Output the (X, Y) coordinate of the center of the cell containing the given text.  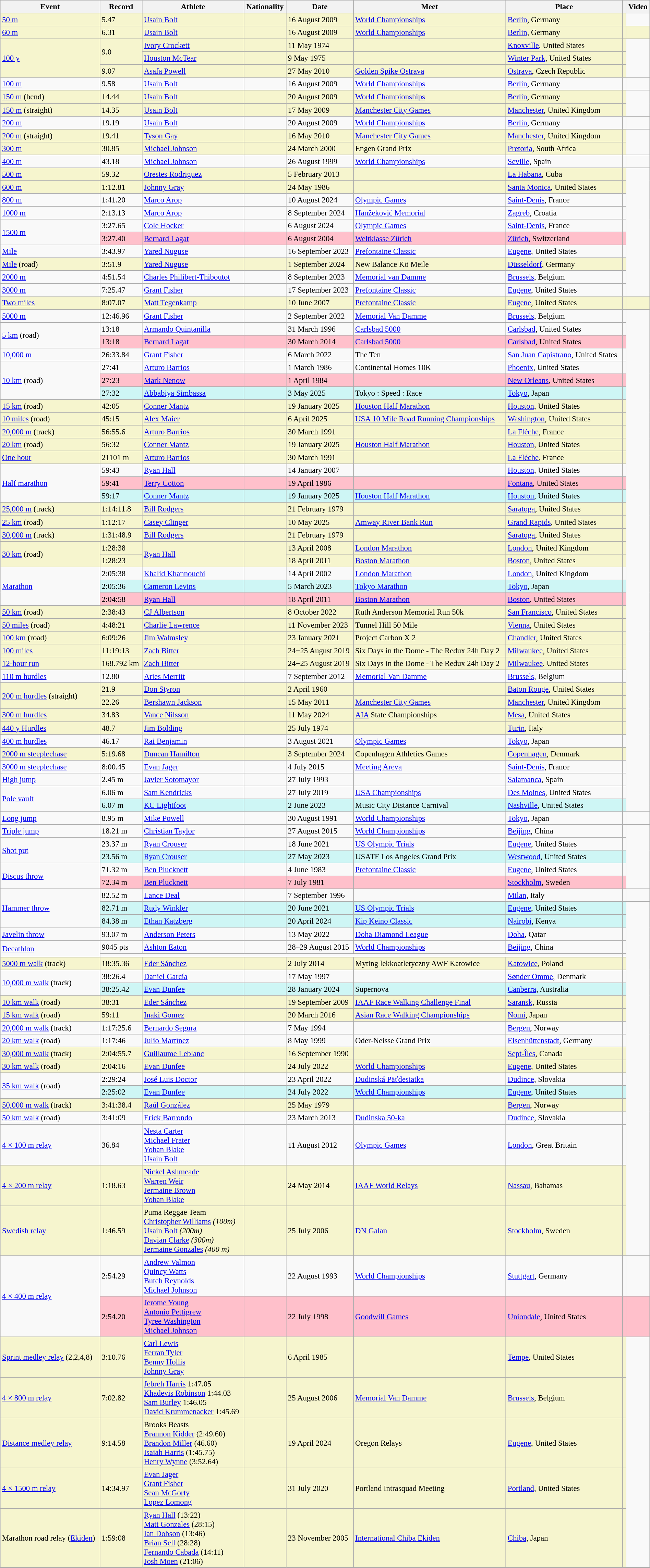
Uniondale, United States (564, 1317)
7 September 2012 (320, 677)
Jim Bolding (193, 728)
Casey Clinger (193, 522)
Ashton Eaton (193, 947)
USA Championships (430, 792)
72.34 m (121, 882)
Julio Martínez (193, 1041)
3 August 2021 (320, 741)
Dudinska 50-ka (430, 1118)
Matt Tegenkamp (193, 303)
Evan Jager (193, 767)
Des Moines, United States (564, 792)
25,000 m (track) (50, 509)
10 May 2025 (320, 522)
Goodwill Games (430, 1317)
San Juan Capistrano, United States (564, 355)
Hammer throw (50, 909)
Canberra, Australia (564, 989)
8:07.07 (121, 303)
KC Lightfoot (193, 805)
Place (564, 7)
Terry Cotton (193, 483)
Brooks BeastsBrannon Kidder (2:49.60)Brandon Miller (46.60)Isaiah Harris (1:45.75)Henry Wynne (3:52.64) (193, 1443)
Athlete (193, 7)
14.44 (121, 97)
New Balance Kö Meile (430, 264)
200 m hurdles (straight) (50, 695)
Nickel AshmeadeWarren WeirJermaine BrownYohan Blake (193, 1185)
1:46.59 (121, 1231)
6 April 1985 (320, 1357)
Nomi, Japan (564, 1015)
38:26.4 (121, 976)
21101 m (121, 458)
Golden Spike Ostrava (430, 71)
50,000 m walk (track) (50, 1105)
24 May 2014 (320, 1185)
200 m (straight) (50, 136)
48.7 (121, 728)
10 km (road) (50, 380)
Jebreh Harris 1:47.05Khadevis Robinson 1:44.03Sam Burley 1:46.05David Krummenacker 1:45.69 (193, 1398)
20 km walk (road) (50, 1041)
Jerome YoungAntonio PettigrewTyree WashingtonMichael Johnson (193, 1317)
Zürich, Switzerland (564, 239)
Rai Benjamin (193, 741)
20 km (road) (50, 445)
8:00.45 (121, 767)
2:05:36 (121, 587)
42:05 (121, 406)
400 m hurdles (50, 741)
Sprint medley relay (2,2,4,8) (50, 1357)
USATF Los Angeles Grand Prix (430, 857)
Bernardo Segura (193, 1028)
26:33.84 (121, 355)
27:41 (121, 368)
45:15 (121, 419)
200 m (50, 123)
1 September 2024 (320, 264)
Mile (road) (50, 264)
3:43.97 (121, 251)
Video (638, 7)
9.58 (121, 84)
Mesa, United States (564, 715)
Two miles (50, 303)
46.17 (121, 741)
10 August 2024 (320, 200)
59.32 (121, 174)
Daniel García (193, 976)
27 May 2023 (320, 857)
London, Great Britain (564, 1145)
6 March 2022 (320, 355)
440 y Hurdles (50, 728)
Doha, Qatar (564, 934)
5:19.68 (121, 754)
Mile (50, 251)
Tyson Gay (193, 136)
Sept-Îles, Canada (564, 1054)
Jim Walmsley (193, 638)
3:41:09 (121, 1118)
18:35.36 (121, 963)
4 July 2015 (320, 767)
IAAF Race Walking Challenge Final (430, 1002)
Nairobi, Kenya (564, 921)
Chiba, Japan (564, 1538)
25 km (road) (50, 522)
Dudinská Päťdesiatka (430, 1079)
Abbabiya Simbassa (193, 393)
27 July 2019 (320, 792)
Mike Powell (193, 818)
150 m (bend) (50, 97)
30,000 m (track) (50, 535)
Armando Quintanilla (193, 329)
56:32 (121, 445)
26 August 1999 (320, 161)
Santa Monica, United States (564, 187)
1:41.20 (121, 200)
12.80 (121, 677)
CJ Albertson (193, 612)
Sønder Omme, Denmark (564, 976)
12:46.96 (121, 316)
1:31:48.9 (121, 535)
Discus throw (50, 876)
Marathon road relay (Ekiden) (50, 1538)
Portland, United States (564, 1488)
Long jump (50, 818)
Chandler, United States (564, 638)
Christian Taylor (193, 831)
Meeting Areva (430, 767)
6.07 m (121, 805)
Distance medley relay (50, 1443)
2 April 1960 (320, 689)
2 July 2014 (320, 963)
5.47 (121, 20)
Inaki Gomez (193, 1015)
3:41:38.4 (121, 1105)
Tokyo Marathon (430, 587)
28 January 2024 (320, 989)
9.07 (121, 71)
19.41 (121, 136)
10,000 m walk (track) (50, 983)
400 m (50, 161)
1:14:11.8 (121, 509)
Decathlon (50, 949)
High jump (50, 780)
Nassau, Bahamas (564, 1185)
Myting lekkoatletyczny AWF Katowice (430, 963)
Nesta CarterMichael FraterYohan BlakeUsain Bolt (193, 1145)
150 m (straight) (50, 110)
2:54.29 (121, 1276)
Westwood, United States (564, 857)
Ruth Anderson Memorial Run 50k (430, 612)
Pretoria, South Africa (564, 148)
3000 m steeplechase (50, 767)
59:41 (121, 483)
3 May 2025 (320, 393)
Stuttgart, Germany (564, 1276)
100 km (road) (50, 638)
Tempe, United States (564, 1357)
AIA State Championships (430, 715)
31 July 2020 (320, 1488)
20,000 m walk (track) (50, 1028)
Kip Keino Classic (430, 921)
Marathon (50, 587)
1 April 1984 (320, 380)
100 y (50, 58)
Johnny Gray (193, 187)
30 km walk (road) (50, 1066)
15 km walk (road) (50, 1015)
International Chiba Ekiden (430, 1538)
Asian Race Walking Championships (430, 1015)
12-hour run (50, 664)
Charles Philibert-Thiboutot (193, 277)
Seville, Spain (564, 161)
Vienna, United States (564, 625)
14 April 2002 (320, 573)
6.06 m (121, 792)
10 km walk (road) (50, 1002)
23 March 2013 (320, 1118)
10 miles (road) (50, 419)
2:38:43 (121, 612)
Swedish relay (50, 1231)
20 June 2021 (320, 908)
Nashville, United States (564, 805)
50 km walk (road) (50, 1118)
14.35 (121, 110)
La Habana, Cuba (564, 174)
7:02.82 (121, 1398)
Lance Deal (193, 896)
José Luis Doctor (193, 1079)
5 March 2023 (320, 587)
23.56 m (121, 857)
Shot put (50, 850)
Weltklasse Zürich (430, 239)
Washington, United States (564, 419)
Triple jump (50, 831)
2000 m steeplechase (50, 754)
2:25:02 (121, 1092)
50 miles (road) (50, 625)
71.32 m (121, 870)
20 March 2016 (320, 1015)
13 May 2022 (320, 934)
2:54.20 (121, 1317)
10,000 m (50, 355)
300 m hurdles (50, 715)
1:12.81 (121, 187)
24 May 1986 (320, 187)
1:18.63 (121, 1185)
4 June 1983 (320, 870)
6 August 2004 (320, 239)
Bershawn Jackson (193, 702)
Rudy Winkler (193, 908)
Portland Intrasquad Meeting (430, 1488)
31 March 1996 (320, 329)
9 May 1975 (320, 58)
Asafa Powell (193, 71)
One hour (50, 458)
25 August 2006 (320, 1398)
Cole Hocker (193, 226)
168.792 km (121, 664)
Event (50, 7)
IAAF World Relays (430, 1185)
17 May 2009 (320, 110)
82.71 m (121, 908)
59:17 (121, 496)
Cameron Levins (193, 587)
Mark Nenow (193, 380)
11 August 2012 (320, 1145)
Anderson Peters (193, 934)
DN Galan (430, 1231)
Nationality (265, 7)
4:48:21 (121, 625)
50 m (50, 20)
Khalid Khannouchi (193, 573)
4 × 800 m relay (50, 1398)
59:43 (121, 470)
59:11 (121, 1015)
27 May 2010 (320, 71)
84.38 m (121, 921)
2000 m (50, 277)
100 m (50, 84)
23 April 2022 (320, 1079)
Copenhagen Athletics Games (430, 754)
1:28:23 (121, 560)
9045 pts (121, 947)
100 miles (50, 651)
24 March 2000 (320, 148)
8 May 1999 (320, 1041)
Oregon Relays (430, 1443)
25 July 2006 (320, 1231)
Aries Merritt (193, 677)
Baton Rouge, United States (564, 689)
1 March 1986 (320, 368)
Vance Nilsson (193, 715)
Grand Rapids, United States (564, 522)
4 × 100 m relay (50, 1145)
82.52 m (121, 896)
27 July 1993 (320, 780)
USA 10 Mile Road Running Championships (430, 419)
Copenhagen, Denmark (564, 754)
8 October 2022 (320, 612)
New Orleans, United States (564, 380)
38:25.42 (121, 989)
11 November 2023 (320, 625)
14 January 2007 (320, 470)
Hanžeković Memorial (430, 213)
Charlie Lawrence (193, 625)
Continental Homes 10K (430, 368)
16 September 1990 (320, 1054)
2:04:16 (121, 1066)
4 × 200 m relay (50, 1185)
1:17:46 (121, 1041)
Record (121, 7)
Duncan Hamilton (193, 754)
600 m (50, 187)
Salamanca, Spain (564, 780)
17 May 1997 (320, 976)
Supernova (430, 989)
15 km (road) (50, 406)
Guillaume Leblanc (193, 1054)
Carl LewisFerran TylerBenny HollisJohnny Gray (193, 1357)
19 April 2024 (320, 1443)
6.31 (121, 33)
9:14.58 (121, 1443)
5000 m (50, 316)
3:51.9 (121, 264)
Fontana, United States (564, 483)
22 August 1993 (320, 1276)
16 September 2023 (320, 251)
Tokyo : Speed : Race (430, 393)
2:29:24 (121, 1079)
5 February 2013 (320, 174)
18.21 m (121, 831)
3:27.40 (121, 239)
3 September 2024 (320, 754)
60 m (50, 33)
Ostrava, Czech Republic (564, 71)
300 m (50, 148)
23 November 2005 (320, 1538)
Knoxville, United States (564, 46)
Puma Reggae TeamChristopher Williams (100m)Usain Bolt (200m)Davian Clarke (300m)Jermaine Gonzales (400 m) (193, 1231)
Don Styron (193, 689)
6 April 2025 (320, 419)
Winter Park, United States (564, 58)
Engen Grand Prix (430, 148)
8 September 2024 (320, 213)
San Francisco, United States (564, 612)
Doha Diamond League (430, 934)
3:10.76 (121, 1357)
25 May 1979 (320, 1105)
2.45 m (121, 780)
19 September 2009 (320, 1002)
2:04:55.7 (121, 1054)
The Ten (430, 355)
1:59:08 (121, 1538)
6 August 2024 (320, 226)
22 July 1998 (320, 1317)
36.84 (121, 1145)
7 May 1994 (320, 1028)
2 September 2022 (320, 316)
Düsseldorf, Germany (564, 264)
Phoenix, United States (564, 368)
30 August 1991 (320, 818)
500 m (50, 174)
19 April 1986 (320, 483)
20,000 m (track) (50, 432)
16 May 2010 (320, 136)
Music City Distance Carnival (430, 805)
9.0 (121, 52)
35 km walk (road) (50, 1086)
7 September 1996 (320, 896)
27:23 (121, 380)
22.26 (121, 702)
4:51.54 (121, 277)
34.83 (121, 715)
Alex Maier (193, 419)
5000 m walk (track) (50, 963)
2:04:58 (121, 599)
10 June 2007 (320, 303)
23 January 2021 (320, 638)
1500 m (50, 232)
Memorial van Damme (430, 277)
1:28:38 (121, 548)
19.19 (121, 123)
Pole vault (50, 799)
25 July 1974 (320, 728)
Eisenhüttenstadt, Germany (564, 1041)
6:09:26 (121, 638)
Evan JagerGrant FisherSean McGortyLopez Lomong (193, 1488)
13 April 2008 (320, 548)
Milan, Italy (564, 896)
Project Carbon X 2 (430, 638)
Javier Sotomayor (193, 780)
17 September 2023 (320, 290)
Oder-Neisse Grand Prix (430, 1041)
Erick Barrondo (193, 1118)
Meet (430, 7)
3:27.65 (121, 226)
Andrew ValmonQuincy WattsButch ReynoldsMichael Johnson (193, 1276)
2:05:38 (121, 573)
Date (320, 7)
18 June 2021 (320, 844)
4 × 400 m relay (50, 1296)
Ethan Katzberg (193, 921)
11 May 2024 (320, 715)
5 km (road) (50, 335)
Orestes Rodriguez (193, 174)
27 August 2015 (320, 831)
800 m (50, 200)
93.07 m (121, 934)
Half marathon (50, 483)
2 June 2023 (320, 805)
30 km (road) (50, 554)
30,000 m walk (track) (50, 1054)
4 × 1500 m relay (50, 1488)
27:32 (121, 393)
28–29 August 2015 (320, 947)
Raúl González (193, 1105)
110 m hurdles (50, 677)
8 September 2023 (320, 277)
20 April 2024 (320, 921)
30.85 (121, 148)
56:55.6 (121, 432)
38:31 (121, 1002)
1:12:17 (121, 522)
Sam Kendricks (193, 792)
8.95 m (121, 818)
7:25.47 (121, 290)
Amway River Bank Run (430, 522)
50 km (road) (50, 612)
Zagreb, Croatia (564, 213)
11:19:13 (121, 651)
14:34.97 (121, 1488)
Javelin throw (50, 934)
Turin, Italy (564, 728)
23.37 m (121, 844)
3000 m (50, 290)
11 May 1974 (320, 46)
2:13.13 (121, 213)
30 March 2014 (320, 342)
Katowice, Poland (564, 963)
Ivory Crockett (193, 46)
Tunnel Hill 50 Mile (430, 625)
21.9 (121, 689)
43.18 (121, 161)
1000 m (50, 213)
Saransk, Russia (564, 1002)
15 May 2011 (320, 702)
7 July 1981 (320, 882)
1:17:25.6 (121, 1028)
Ryan Hall (13:22)Matt Gonzales (28:15)Ian Dobson (13:46)Brian Sell (28:28)Fernando Cabada (14:11)Josh Moen (21:06) (193, 1538)
Houston McTear (193, 58)
